Search for the cell housing the specified text and yield its (X, Y) center coordinate. 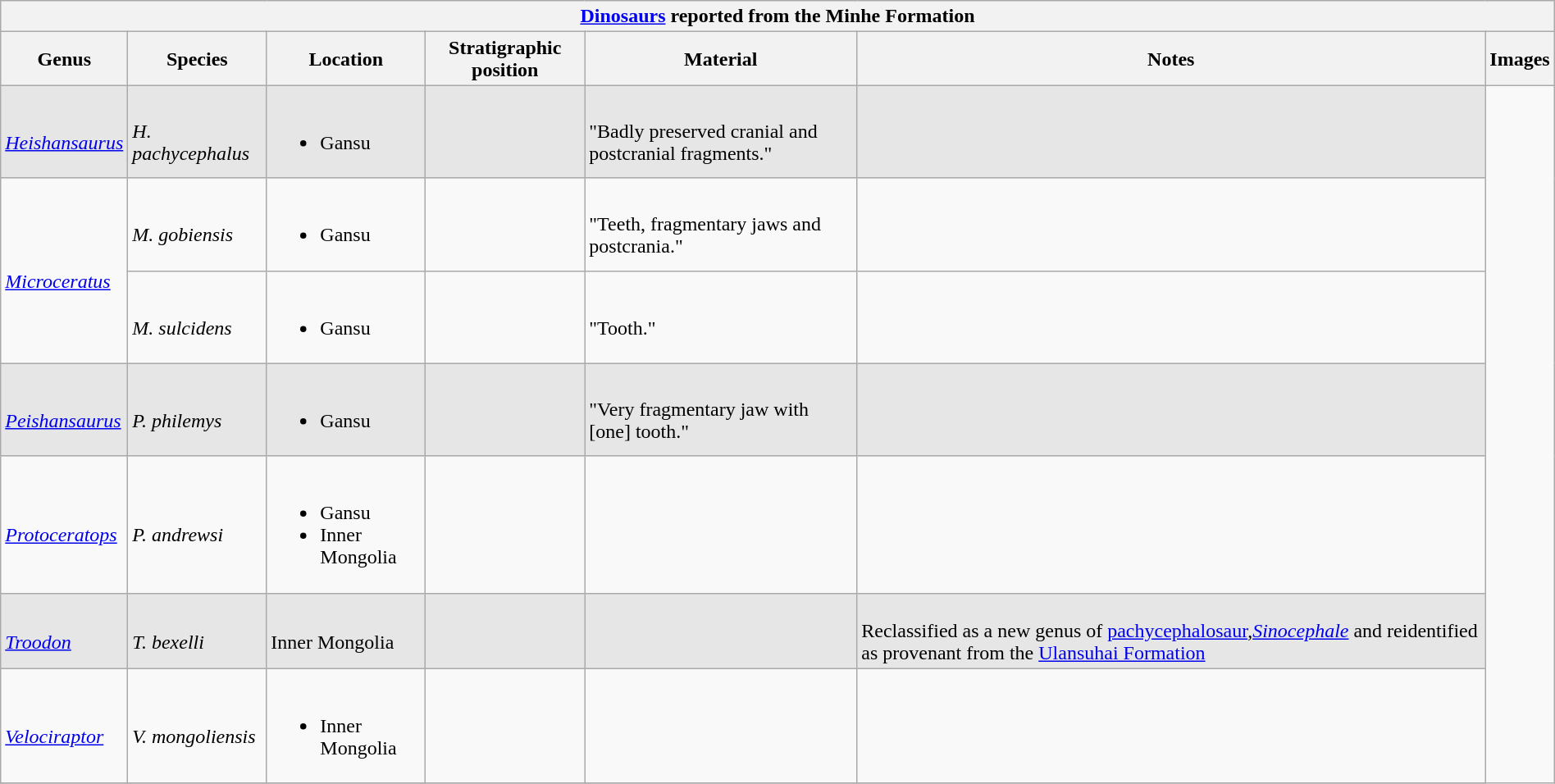
Species (197, 59)
Heishansaurus (64, 131)
H. pachycephalus (197, 131)
GansuInner Mongolia (346, 525)
Peishansaurus (64, 410)
Microceratus (64, 271)
"Teeth, fragmentary jaws and postcrania." (721, 225)
Protoceratops (64, 525)
Material (721, 59)
Stratigraphic position (505, 59)
P. philemys (197, 410)
Reclassified as a new genus of pachycephalosaur,Sinocephale and reidentified as provenant from the Ulansuhai Formation (1171, 631)
M. gobiensis (197, 225)
V. mongoliensis (197, 726)
Velociraptor (64, 726)
T. bexelli (197, 631)
Dinosaurs reported from the Minhe Formation (777, 16)
Location (346, 59)
"Tooth." (721, 317)
"Very fragmentary jaw with [one] tooth." (721, 410)
"Badly preserved cranial and postcranial fragments." (721, 131)
Genus (64, 59)
Images (1520, 59)
Notes (1171, 59)
Troodon (64, 631)
M. sulcidens (197, 317)
P. andrewsi (197, 525)
